Extract the [x, y] coordinate from the center of the cell holding the provided text.  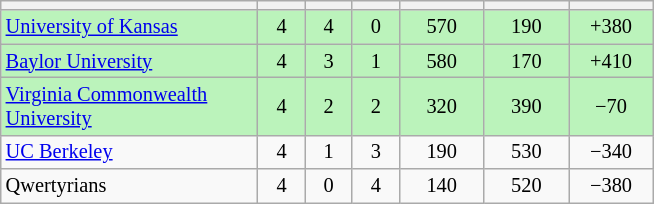
+410 [612, 61]
UC Berkeley [130, 152]
320 [442, 106]
University of Kansas [130, 27]
Qwertyrians [130, 186]
390 [526, 106]
−70 [612, 106]
Baylor University [130, 61]
−380 [612, 186]
570 [442, 27]
+380 [612, 27]
−340 [612, 152]
170 [526, 61]
580 [442, 61]
520 [526, 186]
140 [442, 186]
530 [526, 152]
Virginia Commonwealth University [130, 106]
